For the text-containing cell, return its midpoint in [X, Y] coordinate format. 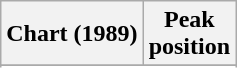
Peakposition [189, 34]
Chart (1989) [72, 34]
